Detect which cell encompasses the target text, then output its (x, y) center coordinate. 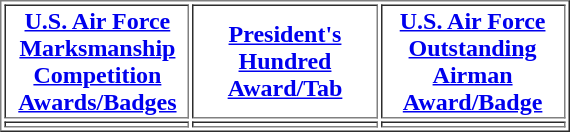
U.S. Air Force Outstanding Airman Award/Badge (472, 61)
President's Hundred Award/Tab (286, 61)
U.S. Air Force Marksmanship Competition Awards/Badges (98, 61)
